Search for the cell housing the specified text and yield its (X, Y) center coordinate. 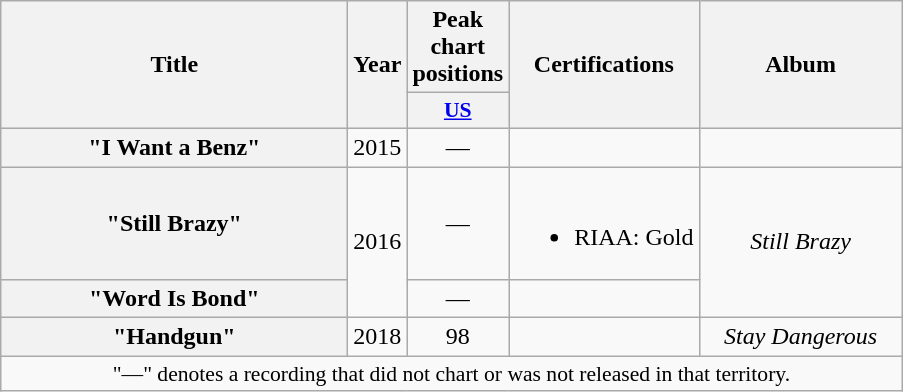
Peak chart positions (458, 47)
Certifications (604, 65)
RIAA: Gold (604, 222)
"Handgun" (174, 337)
Still Brazy (800, 242)
2018 (378, 337)
US (458, 111)
Title (174, 65)
2015 (378, 147)
"Still Brazy" (174, 222)
"Word Is Bond" (174, 299)
Year (378, 65)
"I Want a Benz" (174, 147)
2016 (378, 242)
98 (458, 337)
Album (800, 65)
Stay Dangerous (800, 337)
"—" denotes a recording that did not chart or was not released in that territory. (452, 374)
